Provide the [x, y] coordinate of the cell's center where the given text is located.  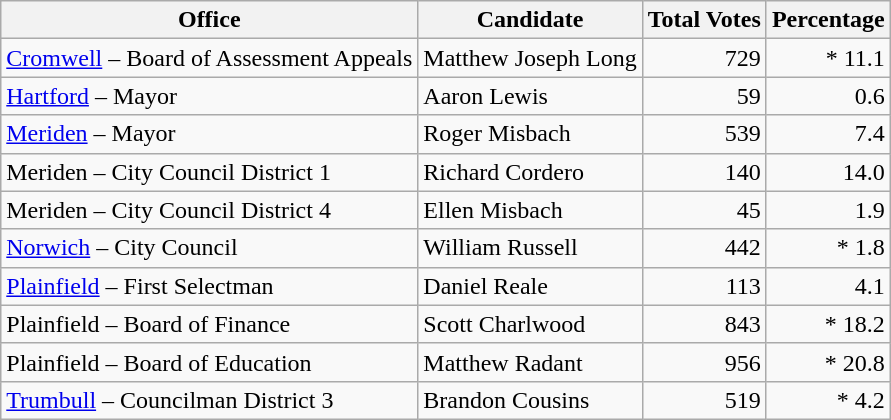
59 [704, 96]
Brandon Cousins [530, 400]
4.1 [828, 286]
14.0 [828, 172]
843 [704, 324]
Meriden – City Council District 1 [210, 172]
Meriden – City Council District 4 [210, 210]
Matthew Joseph Long [530, 58]
* 11.1 [828, 58]
442 [704, 248]
Plainfield – Board of Education [210, 362]
140 [704, 172]
Norwich – City Council [210, 248]
7.4 [828, 134]
729 [704, 58]
Aaron Lewis [530, 96]
* 20.8 [828, 362]
Richard Cordero [530, 172]
Trumbull – Councilman District 3 [210, 400]
* 4.2 [828, 400]
0.6 [828, 96]
Total Votes [704, 20]
* 1.8 [828, 248]
956 [704, 362]
Meriden – Mayor [210, 134]
Cromwell – Board of Assessment Appeals [210, 58]
Office [210, 20]
Plainfield – Board of Finance [210, 324]
Daniel Reale [530, 286]
1.9 [828, 210]
Ellen Misbach [530, 210]
539 [704, 134]
Percentage [828, 20]
Candidate [530, 20]
Scott Charlwood [530, 324]
45 [704, 210]
Hartford – Mayor [210, 96]
113 [704, 286]
Matthew Radant [530, 362]
519 [704, 400]
Roger Misbach [530, 134]
William Russell [530, 248]
* 18.2 [828, 324]
Plainfield – First Selectman [210, 286]
